Scan for the cell matching the given text and deliver its (X, Y) coordinate at center. 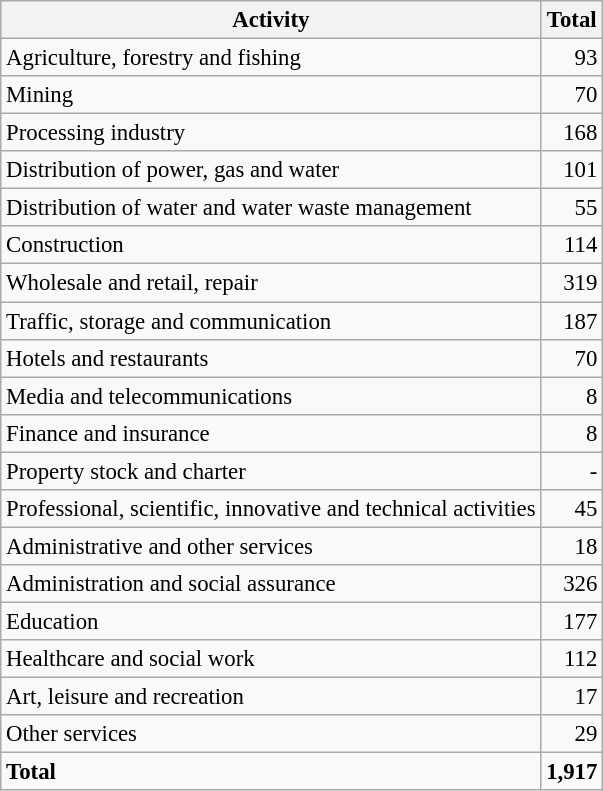
Professional, scientific, innovative and technical activities (271, 509)
- (572, 471)
Processing industry (271, 133)
45 (572, 509)
1,917 (572, 772)
Wholesale and retail, repair (271, 283)
326 (572, 584)
Other services (271, 734)
18 (572, 546)
Administration and social assurance (271, 584)
55 (572, 208)
Media and telecommunications (271, 396)
Administrative and other services (271, 546)
Activity (271, 20)
101 (572, 170)
Construction (271, 245)
Distribution of power, gas and water (271, 170)
Healthcare and social work (271, 659)
Agriculture, forestry and fishing (271, 58)
319 (572, 283)
177 (572, 621)
Hotels and restaurants (271, 358)
114 (572, 245)
29 (572, 734)
Education (271, 621)
Traffic, storage and communication (271, 321)
93 (572, 58)
Mining (271, 95)
Distribution of water and water waste management (271, 208)
187 (572, 321)
Property stock and charter (271, 471)
17 (572, 697)
Art, leisure and recreation (271, 697)
168 (572, 133)
112 (572, 659)
Finance and insurance (271, 433)
